Search for the cell housing the specified text and yield its [X, Y] center coordinate. 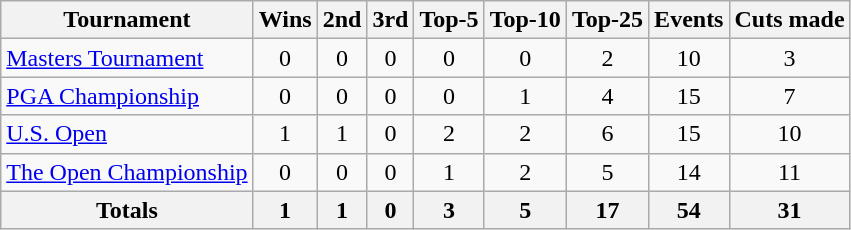
4 [607, 96]
Masters Tournament [127, 58]
Top-5 [449, 20]
31 [790, 210]
7 [790, 96]
Top-10 [525, 20]
17 [607, 210]
Totals [127, 210]
54 [689, 210]
6 [607, 134]
3rd [390, 20]
Top-25 [607, 20]
14 [689, 172]
2nd [342, 20]
11 [790, 172]
Wins [285, 20]
Events [689, 20]
The Open Championship [127, 172]
PGA Championship [127, 96]
Tournament [127, 20]
Cuts made [790, 20]
U.S. Open [127, 134]
